Determine the [X, Y] coordinate at the center of the cell enclosing the given text.  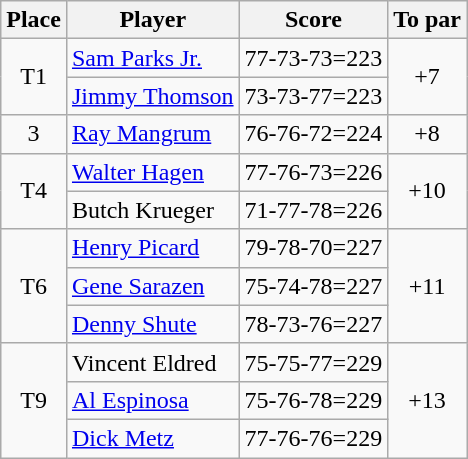
75-76-78=229 [314, 400]
+7 [428, 77]
To par [428, 20]
Player [152, 20]
Gene Sarazen [152, 286]
78-73-76=227 [314, 324]
73-73-77=223 [314, 96]
T6 [34, 286]
T4 [34, 191]
Place [34, 20]
3 [34, 134]
Sam Parks Jr. [152, 58]
Denny Shute [152, 324]
T1 [34, 77]
Al Espinosa [152, 400]
75-75-77=229 [314, 362]
Score [314, 20]
79-78-70=227 [314, 248]
Jimmy Thomson [152, 96]
75-74-78=227 [314, 286]
76-76-72=224 [314, 134]
Walter Hagen [152, 172]
77-76-76=229 [314, 438]
Butch Krueger [152, 210]
77-73-73=223 [314, 58]
Henry Picard [152, 248]
71-77-78=226 [314, 210]
+8 [428, 134]
+10 [428, 191]
+13 [428, 400]
Vincent Eldred [152, 362]
T9 [34, 400]
77-76-73=226 [314, 172]
Ray Mangrum [152, 134]
Dick Metz [152, 438]
+11 [428, 286]
